Return the (X, Y) coordinate for the center point of the cell that contains the specified text.  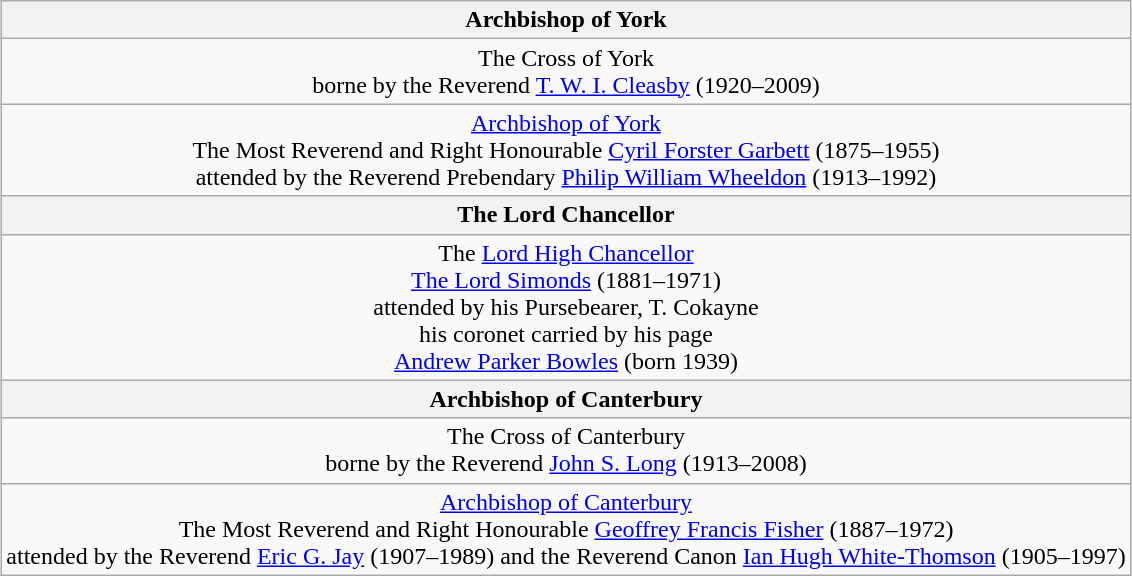
The Cross of Yorkborne by the Reverend T. W. I. Cleasby (1920–2009) (566, 72)
Archbishop of York (566, 20)
The Lord Chancellor (566, 215)
Archbishop of Canterbury (566, 399)
The Cross of Canterburyborne by the Reverend John S. Long (1913–2008) (566, 450)
